For the text-containing cell, return its midpoint in (X, Y) coordinate format. 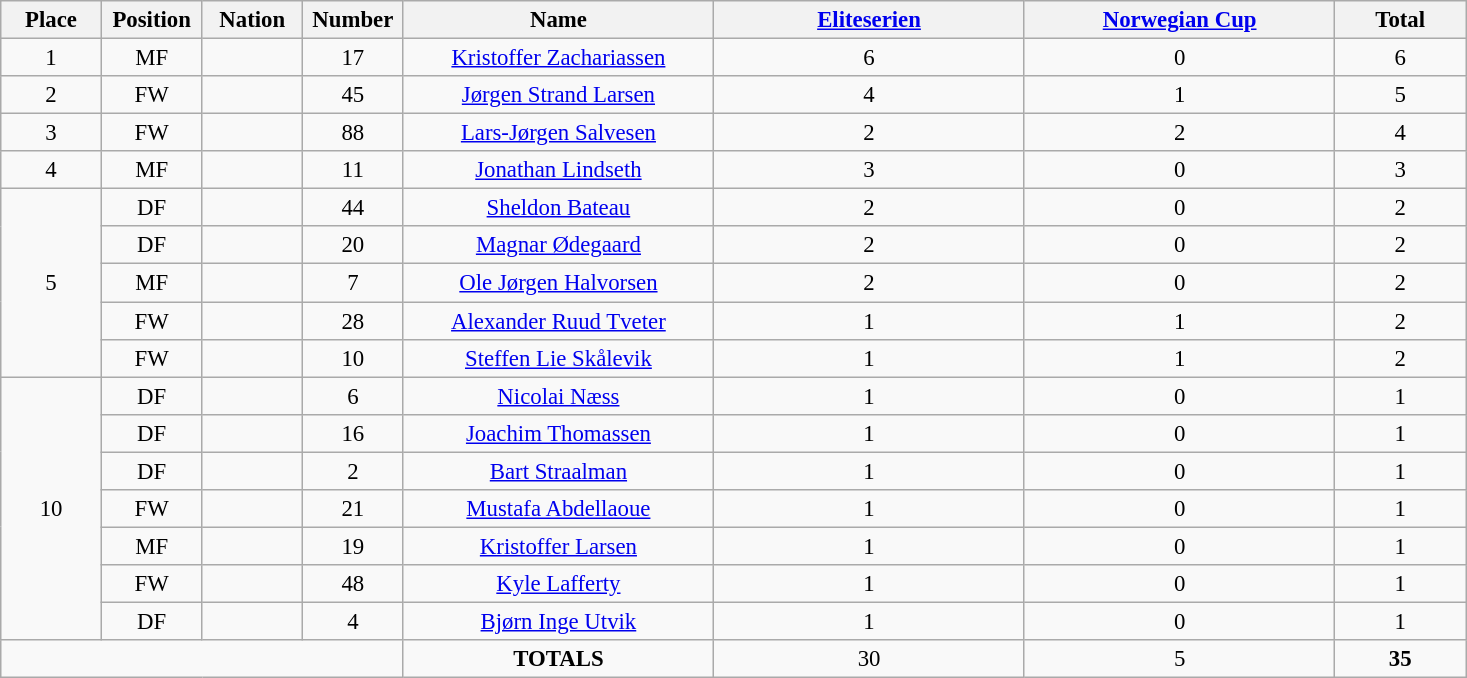
7 (354, 283)
Joachim Thomassen (558, 433)
17 (354, 58)
Steffen Lie Skålevik (558, 358)
88 (354, 133)
Position (152, 20)
Kyle Lafferty (558, 584)
Kristoffer Larsen (558, 546)
Alexander Ruud Tveter (558, 321)
Jørgen Strand Larsen (558, 95)
Bjørn Inge Utvik (558, 621)
Total (1400, 20)
Nicolai Næss (558, 396)
Lars-Jørgen Salvesen (558, 133)
Nation (252, 20)
28 (354, 321)
Bart Straalman (558, 471)
30 (870, 659)
Norwegian Cup (1180, 20)
11 (354, 170)
16 (354, 433)
Kristoffer Zachariassen (558, 58)
21 (354, 509)
Jonathan Lindseth (558, 170)
TOTALS (558, 659)
Magnar Ødegaard (558, 245)
44 (354, 208)
20 (354, 245)
19 (354, 546)
Name (558, 20)
Ole Jørgen Halvorsen (558, 283)
Place (52, 20)
Number (354, 20)
Eliteserien (870, 20)
48 (354, 584)
Mustafa Abdellaoue (558, 509)
45 (354, 95)
Sheldon Bateau (558, 208)
35 (1400, 659)
